Provide the [X, Y] coordinate of the cell's center where the given text is located.  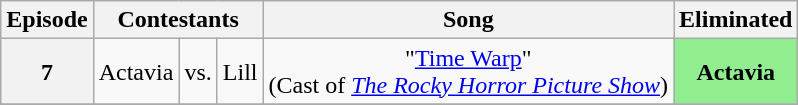
"Time Warp" (Cast of The Rocky Horror Picture Show) [468, 72]
Episode [47, 20]
7 [47, 72]
vs. [198, 72]
Contestants [178, 20]
Song [468, 20]
Lill [240, 72]
Eliminated [736, 20]
